From the cell containing the given text, extract its center point as (x, y) coordinate. 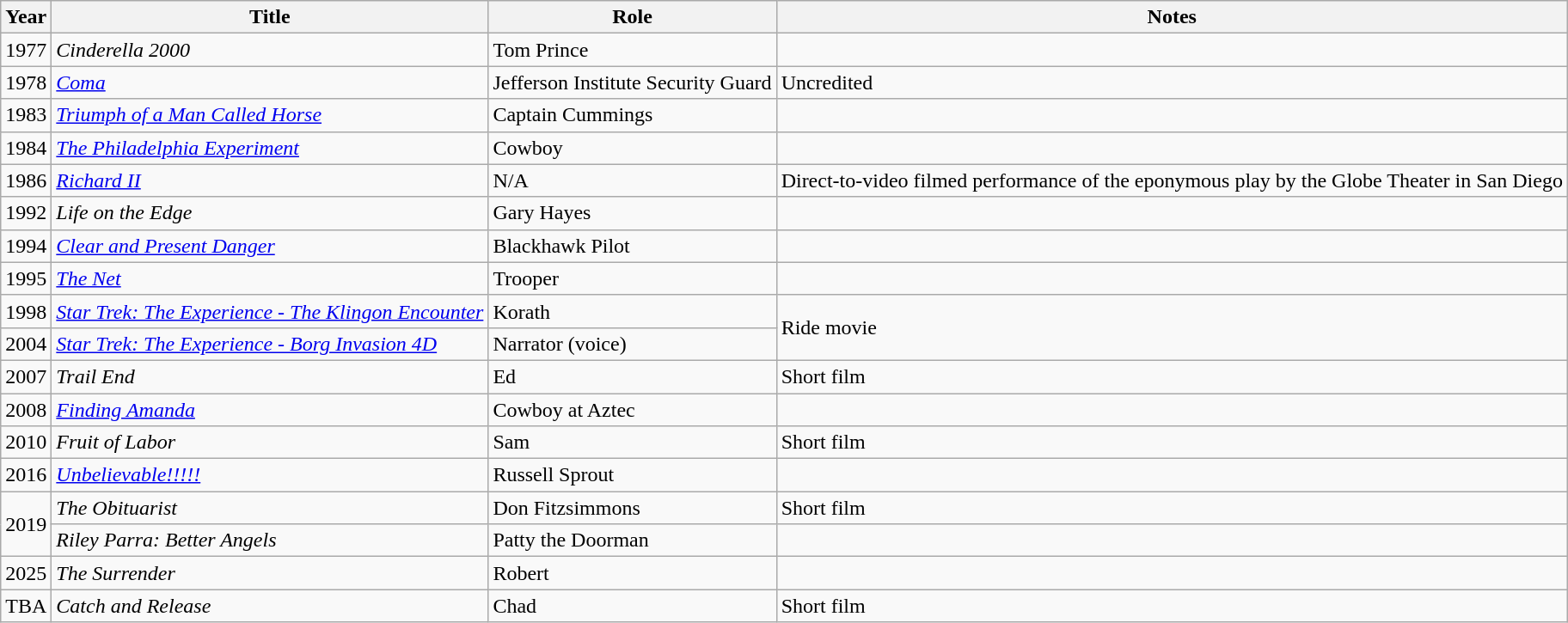
Role (633, 17)
The Surrender (270, 573)
Ride movie (1172, 327)
1995 (26, 278)
Star Trek: The Experience - Borg Invasion 4D (270, 344)
2008 (26, 410)
1984 (26, 148)
1986 (26, 180)
Clear and Present Danger (270, 246)
Cinderella 2000 (270, 50)
1998 (26, 311)
Star Trek: The Experience - The Klingon Encounter (270, 311)
The Net (270, 278)
Chad (633, 606)
Captain Cummings (633, 115)
2025 (26, 573)
Blackhawk Pilot (633, 246)
2010 (26, 443)
Jefferson Institute Security Guard (633, 82)
Gary Hayes (633, 213)
Tom Prince (633, 50)
2004 (26, 344)
Year (26, 17)
1978 (26, 82)
Life on the Edge (270, 213)
Patty the Doorman (633, 541)
Cowboy at Aztec (633, 410)
N/A (633, 180)
Unbelievable!!!!! (270, 475)
Don Fitzsimmons (633, 508)
Russell Sprout (633, 475)
Ed (633, 376)
Sam (633, 443)
Cowboy (633, 148)
Catch and Release (270, 606)
TBA (26, 606)
Trail End (270, 376)
1994 (26, 246)
1977 (26, 50)
Direct-to-video filmed performance of the eponymous play by the Globe Theater in San Diego (1172, 180)
Korath (633, 311)
Richard II (270, 180)
1983 (26, 115)
Triumph of a Man Called Horse (270, 115)
Trooper (633, 278)
The Obituarist (270, 508)
1992 (26, 213)
Notes (1172, 17)
2016 (26, 475)
2007 (26, 376)
Narrator (voice) (633, 344)
Uncredited (1172, 82)
2019 (26, 524)
Robert (633, 573)
Finding Amanda (270, 410)
Riley Parra: Better Angels (270, 541)
The Philadelphia Experiment (270, 148)
Coma (270, 82)
Fruit of Labor (270, 443)
Title (270, 17)
